From the cell containing the given text, extract its center point as (X, Y) coordinate. 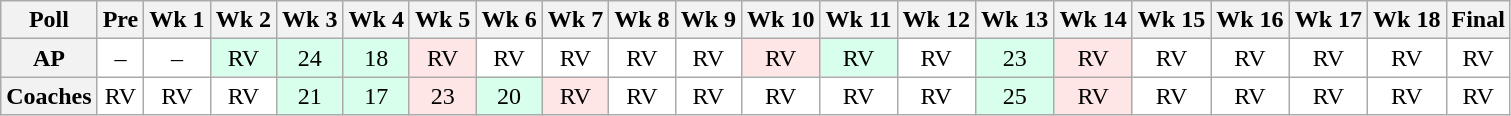
Wk 11 (858, 20)
Poll (49, 20)
18 (376, 58)
Wk 3 (310, 20)
Coaches (49, 96)
24 (310, 58)
Wk 17 (1328, 20)
AP (49, 58)
Pre (120, 20)
Wk 9 (708, 20)
21 (310, 96)
Wk 13 (1014, 20)
Wk 16 (1250, 20)
Wk 6 (509, 20)
25 (1014, 96)
Wk 5 (442, 20)
Wk 18 (1407, 20)
20 (509, 96)
Wk 12 (936, 20)
Wk 4 (376, 20)
Wk 1 (177, 20)
Final (1478, 20)
Wk 10 (781, 20)
Wk 14 (1093, 20)
17 (376, 96)
Wk 8 (642, 20)
Wk 2 (243, 20)
Wk 15 (1171, 20)
Wk 7 (575, 20)
